Provide the [X, Y] coordinate of the cell's center where the given text is located.  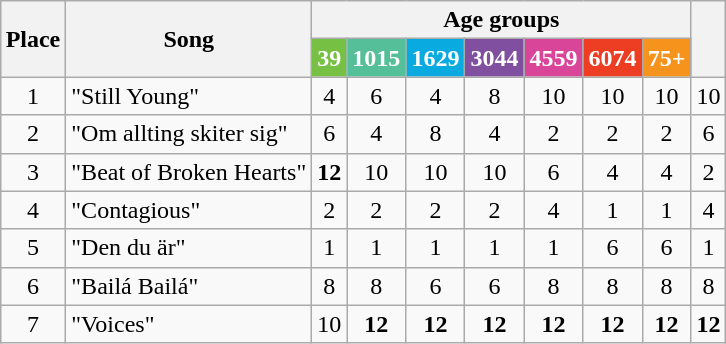
Place [33, 39]
"Voices" [189, 324]
Song [189, 39]
"Den du är" [189, 248]
4559 [554, 58]
"Bailá Bailá" [189, 286]
"Still Young" [189, 96]
7 [33, 324]
3044 [494, 58]
3 [33, 172]
39 [330, 58]
"Beat of Broken Hearts" [189, 172]
"Om allting skiter sig" [189, 134]
1015 [376, 58]
1629 [436, 58]
"Contagious" [189, 210]
6074 [612, 58]
5 [33, 248]
75+ [666, 58]
Age groups [502, 20]
